Identify which cell holds the provided text, then report its [x, y] central coordinate. 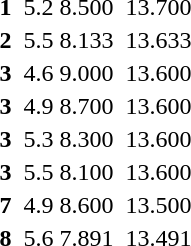
8.133 [86, 40]
5.3 [38, 139]
9.000 [86, 73]
8.300 [86, 139]
4.6 [38, 73]
8.600 [86, 205]
8.700 [86, 106]
8.100 [86, 172]
